Find where the given text appears and provide that cell's center as [x, y] coordinate. 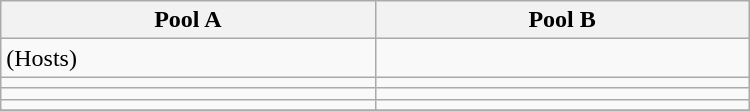
Pool A [188, 20]
Pool B [562, 20]
(Hosts) [188, 58]
